Find where the given text appears and provide that cell's center as (X, Y) coordinate. 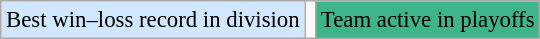
Best win–loss record in division (153, 20)
Team active in playoffs (428, 20)
